Identify which cell holds the provided text, then report its [X, Y] central coordinate. 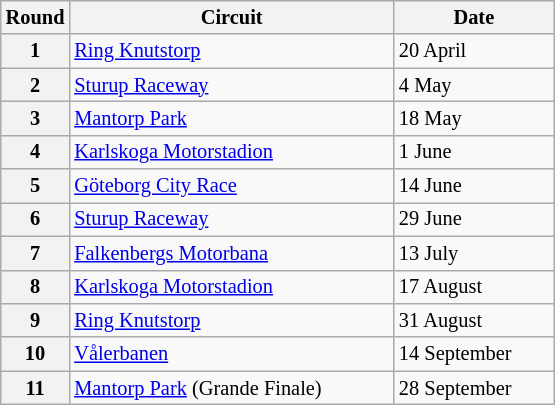
11 [36, 388]
17 August [474, 287]
Mantorp Park (Grande Finale) [232, 388]
14 June [474, 186]
Vålerbanen [232, 354]
1 [36, 51]
Round [36, 17]
Falkenbergs Motorbana [232, 253]
4 May [474, 85]
20 April [474, 51]
7 [36, 253]
31 August [474, 320]
4 [36, 152]
29 June [474, 219]
Circuit [232, 17]
9 [36, 320]
14 September [474, 354]
2 [36, 85]
6 [36, 219]
13 July [474, 253]
28 September [474, 388]
Göteborg City Race [232, 186]
3 [36, 118]
18 May [474, 118]
Mantorp Park [232, 118]
10 [36, 354]
Date [474, 17]
8 [36, 287]
1 June [474, 152]
5 [36, 186]
